Detect which cell encompasses the target text, then output its (x, y) center coordinate. 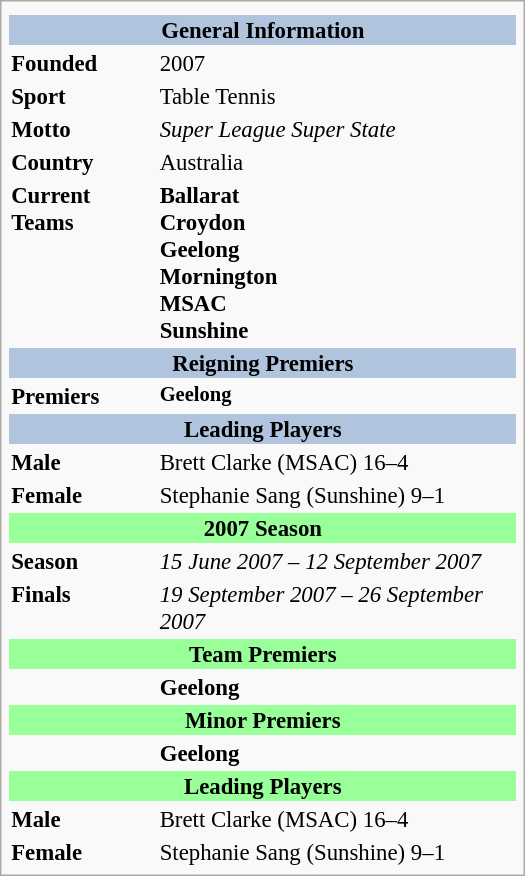
15 June 2007 – 12 September 2007 (337, 561)
Super League Super State (337, 129)
Table Tennis (337, 96)
Current Teams (83, 262)
Minor Premiers (263, 720)
Motto (83, 129)
BallaratCroydonGeelongMorningtonMSACSunshine (337, 262)
Finals (83, 608)
Team Premiers (263, 654)
Reigning Premiers (263, 363)
19 September 2007 – 26 September 2007 (337, 608)
2007 Season (263, 528)
2007 (337, 63)
Premiers (83, 396)
Sport (83, 96)
Season (83, 561)
Australia (337, 162)
General Information (263, 30)
Founded (83, 63)
Country (83, 162)
